Scan for the cell matching the given text and deliver its (x, y) coordinate at center. 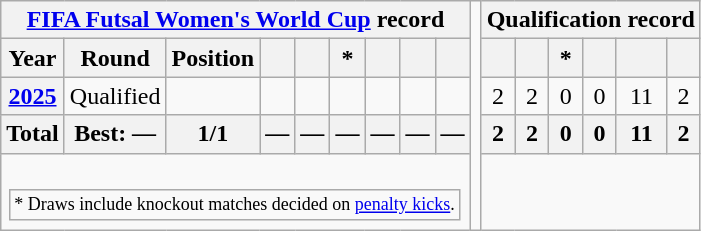
Position (213, 58)
2025 (33, 96)
Best: — (115, 134)
Round (115, 58)
Qualification record (590, 20)
1/1 (213, 134)
Year (33, 58)
Qualified (115, 96)
FIFA Futsal Women's World Cup record (236, 20)
Total (33, 134)
